Return [x, y] of the center of cell containing provided text 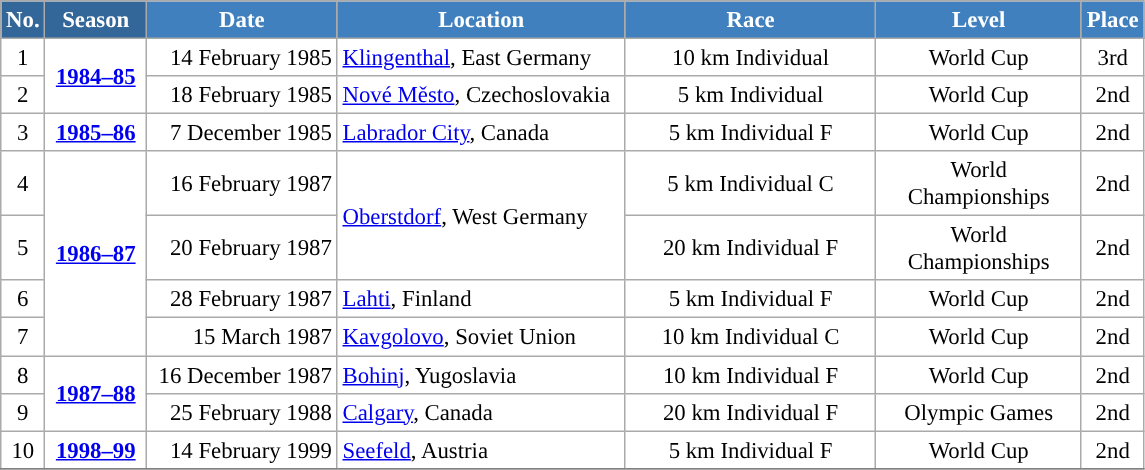
1986–87 [96, 253]
Race [750, 20]
Labrador City, Canada [481, 133]
2 [23, 95]
1984–85 [96, 76]
5 km Individual [750, 95]
Olympic Games [979, 412]
5 km Individual C [750, 184]
16 February 1987 [242, 184]
Season [96, 20]
18 February 1985 [242, 95]
Seefeld, Austria [481, 450]
1 [23, 58]
Level [979, 20]
14 February 1985 [242, 58]
4 [23, 184]
Calgary, Canada [481, 412]
Kavgolovo, Soviet Union [481, 337]
1985–86 [96, 133]
Bohinj, Yugoslavia [481, 375]
Nové Město, Czechoslovakia [481, 95]
No. [23, 20]
10 km Individual C [750, 337]
7 [23, 337]
Klingenthal, East Germany [481, 58]
3rd [1112, 58]
16 December 1987 [242, 375]
Place [1112, 20]
Date [242, 20]
3 [23, 133]
10 [23, 450]
1998–99 [96, 450]
28 February 1987 [242, 299]
10 km Individual [750, 58]
9 [23, 412]
Oberstdorf, West Germany [481, 216]
1987–88 [96, 394]
5 [23, 248]
10 km Individual F [750, 375]
7 December 1985 [242, 133]
25 February 1988 [242, 412]
15 March 1987 [242, 337]
14 February 1999 [242, 450]
20 February 1987 [242, 248]
8 [23, 375]
6 [23, 299]
Lahti, Finland [481, 299]
Location [481, 20]
